Determine the [X, Y] coordinate at the center of the cell enclosing the given text.  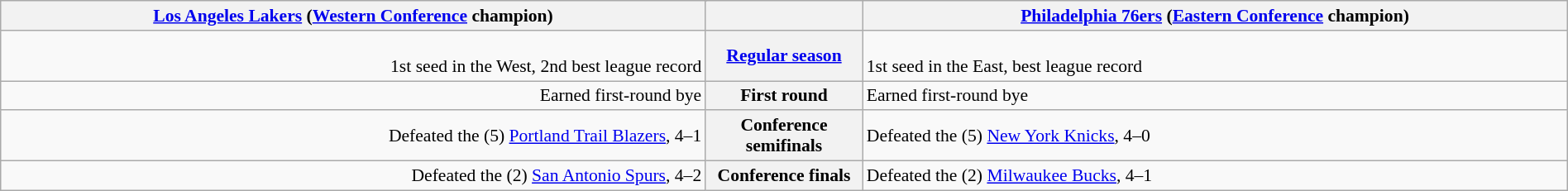
Defeated the (2) Milwaukee Bucks, 4–1 [1216, 176]
1st seed in the West, 2nd best league record [354, 56]
Los Angeles Lakers (Western Conference champion) [354, 16]
Defeated the (5) New York Knicks, 4–0 [1216, 136]
Regular season [784, 56]
Defeated the (2) San Antonio Spurs, 4–2 [354, 176]
Defeated the (5) Portland Trail Blazers, 4–1 [354, 136]
Philadelphia 76ers (Eastern Conference champion) [1216, 16]
First round [784, 96]
1st seed in the East, best league record [1216, 56]
Conference finals [784, 176]
Conference semifinals [784, 136]
